Pinpoint the cell where the given text exists, returning its [x, y] midpoint coordinate. 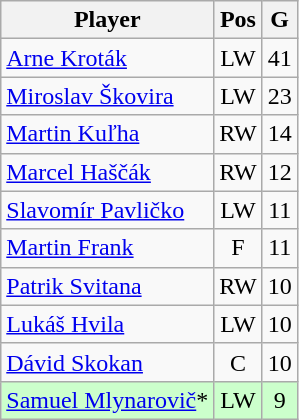
14 [280, 134]
12 [280, 172]
Slavomír Pavličko [108, 210]
23 [280, 96]
Miroslav Škovira [108, 96]
Samuel Mlynarovič* [108, 400]
Martin Kuľha [108, 134]
Dávid Skokan [108, 362]
Patrik Svitana [108, 286]
C [238, 362]
Player [108, 20]
Lukáš Hvila [108, 324]
Marcel Haščák [108, 172]
G [280, 20]
41 [280, 58]
Pos [238, 20]
Arne Kroták [108, 58]
9 [280, 400]
F [238, 248]
Martin Frank [108, 248]
